Capture the cell that displays the provided text and extract its [x, y] central coordinate. 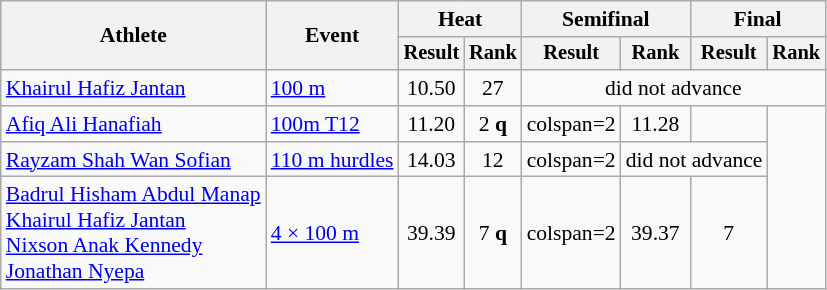
Semifinal [606, 19]
12 [493, 160]
Athlete [134, 36]
Final [758, 19]
100m T12 [332, 124]
Badrul Hisham Abdul ManapKhairul Hafiz JantanNixson Anak KennedyJonathan Nyepa [134, 233]
2 q [493, 124]
10.50 [432, 88]
Event [332, 36]
Afiq Ali Hanafiah [134, 124]
Rayzam Shah Wan Sofian [134, 160]
39.37 [656, 233]
4 × 100 m [332, 233]
Heat [460, 19]
7 q [493, 233]
27 [493, 88]
100 m [332, 88]
39.39 [432, 233]
7 [728, 233]
14.03 [432, 160]
11.28 [656, 124]
110 m hurdles [332, 160]
11.20 [432, 124]
Khairul Hafiz Jantan [134, 88]
